Detect which cell encompasses the target text, then output its [X, Y] center coordinate. 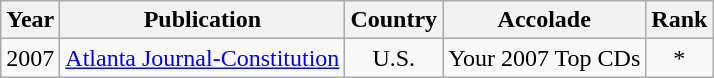
Rank [680, 20]
Atlanta Journal-Constitution [202, 58]
Country [394, 20]
* [680, 58]
Year [30, 20]
Accolade [544, 20]
Publication [202, 20]
U.S. [394, 58]
Your 2007 Top CDs [544, 58]
2007 [30, 58]
